Output the [X, Y] coordinate of the center of the cell containing the given text.  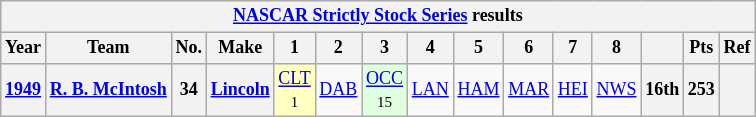
3 [385, 48]
1 [294, 48]
OCC15 [385, 90]
No. [188, 48]
LAN [430, 90]
5 [478, 48]
NWS [616, 90]
1949 [24, 90]
R. B. McIntosh [108, 90]
34 [188, 90]
CLT1 [294, 90]
Team [108, 48]
4 [430, 48]
7 [572, 48]
Year [24, 48]
16th [662, 90]
6 [529, 48]
Ref [737, 48]
MAR [529, 90]
HAM [478, 90]
HEI [572, 90]
Lincoln [240, 90]
Make [240, 48]
NASCAR Strictly Stock Series results [378, 16]
DAB [338, 90]
Pts [702, 48]
253 [702, 90]
2 [338, 48]
8 [616, 48]
